From the cell containing the given text, extract its center point as (X, Y) coordinate. 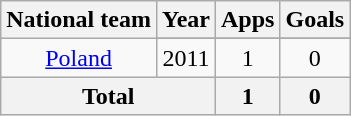
Goals (315, 20)
Total (108, 96)
Year (186, 20)
National team (79, 20)
2011 (186, 58)
Apps (248, 20)
Poland (79, 58)
